For the text-containing cell, return its midpoint in (x, y) coordinate format. 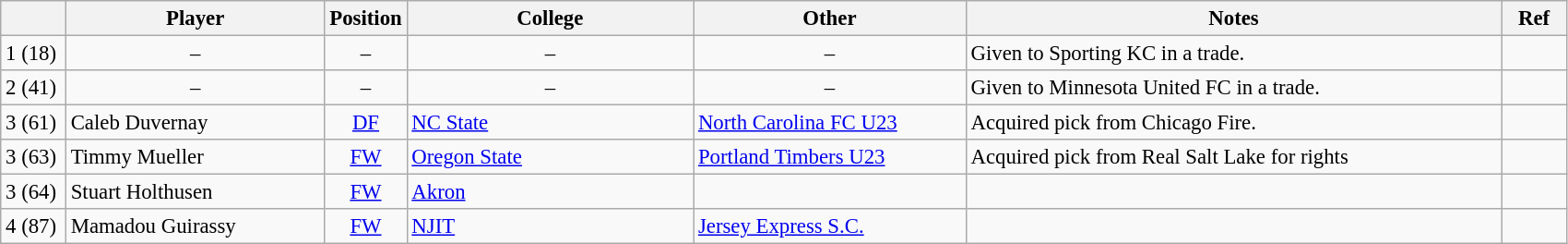
3 (64) (33, 192)
Player (196, 18)
Acquired pick from Chicago Fire. (1234, 123)
Notes (1234, 18)
3 (61) (33, 123)
North Carolina FC U23 (830, 123)
Stuart Holthusen (196, 192)
Jersey Express S.C. (830, 226)
Given to Minnesota United FC in a trade. (1234, 88)
DF (365, 123)
Other (830, 18)
Timmy Mueller (196, 157)
NJIT (550, 226)
Caleb Duvernay (196, 123)
Given to Sporting KC in a trade. (1234, 54)
College (550, 18)
Mamadou Guirassy (196, 226)
Oregon State (550, 157)
4 (87) (33, 226)
Akron (550, 192)
Acquired pick from Real Salt Lake for rights (1234, 157)
Position (365, 18)
1 (18) (33, 54)
NC State (550, 123)
2 (41) (33, 88)
Ref (1535, 18)
Portland Timbers U23 (830, 157)
3 (63) (33, 157)
